Detect which cell encompasses the target text, then output its (X, Y) center coordinate. 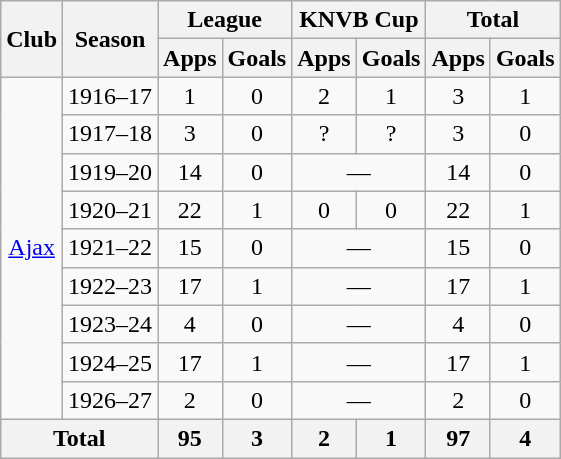
1922–23 (110, 286)
KNVB Cup (359, 20)
97 (458, 438)
1919–20 (110, 172)
1916–17 (110, 96)
95 (190, 438)
1926–27 (110, 400)
Ajax (32, 248)
1920–21 (110, 210)
1921–22 (110, 248)
1923–24 (110, 324)
1924–25 (110, 362)
League (225, 20)
Season (110, 39)
1917–18 (110, 134)
Club (32, 39)
